Scan for the cell matching the given text and deliver its (X, Y) coordinate at center. 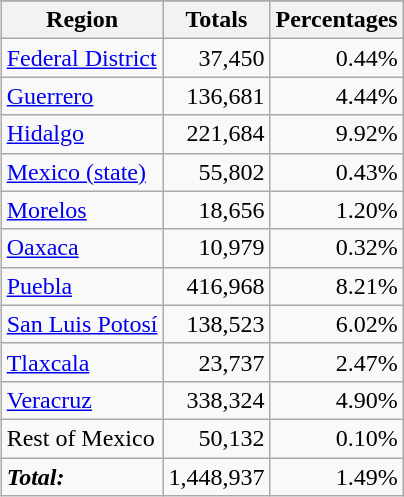
8.21% (336, 286)
6.02% (336, 324)
0.43% (336, 172)
Morelos (82, 210)
50,132 (216, 438)
55,802 (216, 172)
37,450 (216, 58)
Federal District (82, 58)
1.49% (336, 477)
San Luis Potosí (82, 324)
10,979 (216, 248)
138,523 (216, 324)
9.92% (336, 134)
1,448,937 (216, 477)
221,684 (216, 134)
4.44% (336, 96)
2.47% (336, 362)
Total: (82, 477)
416,968 (216, 286)
4.90% (336, 400)
Veracruz (82, 400)
Rest of Mexico (82, 438)
Tlaxcala (82, 362)
Percentages (336, 20)
Puebla (82, 286)
18,656 (216, 210)
Oaxaca (82, 248)
Guerrero (82, 96)
Totals (216, 20)
1.20% (336, 210)
0.32% (336, 248)
0.44% (336, 58)
Hidalgo (82, 134)
136,681 (216, 96)
Region (82, 20)
0.10% (336, 438)
Mexico (state) (82, 172)
338,324 (216, 400)
23,737 (216, 362)
